Detect which cell encompasses the target text, then output its (X, Y) center coordinate. 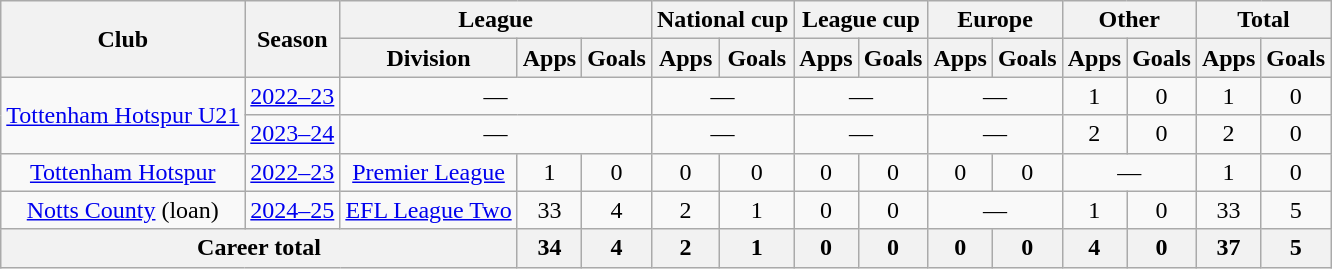
34 (549, 248)
Season (292, 39)
League (496, 20)
Career total (259, 248)
37 (1228, 248)
Premier League (428, 172)
League cup (861, 20)
EFL League Two (428, 210)
Club (123, 39)
Europe (995, 20)
Tottenham Hotspur U21 (123, 115)
Notts County (loan) (123, 210)
2023–24 (292, 134)
Tottenham Hotspur (123, 172)
Division (428, 58)
National cup (722, 20)
Other (1129, 20)
Total (1263, 20)
2024–25 (292, 210)
